Search for the cell housing the specified text and yield its (x, y) center coordinate. 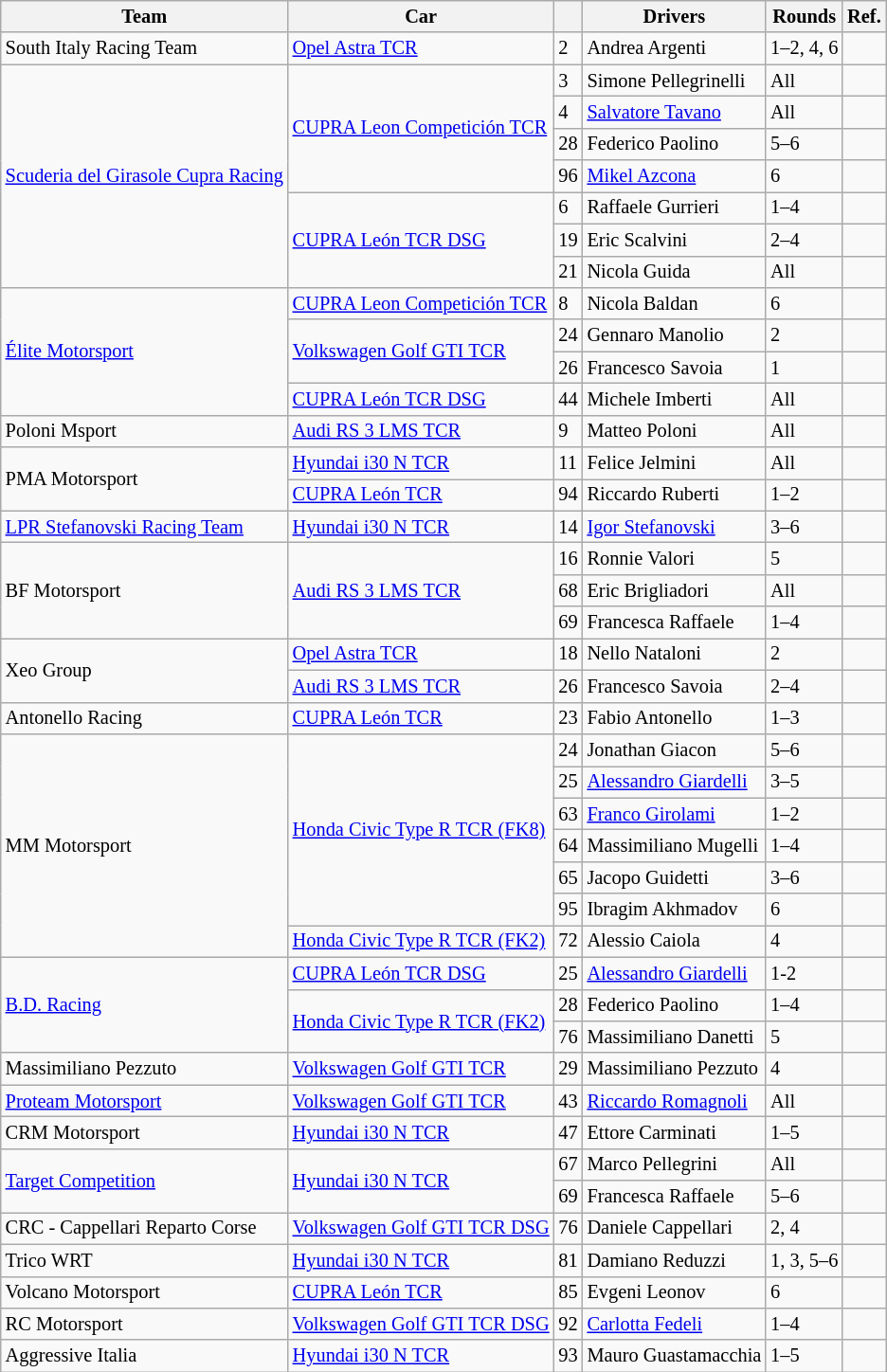
8 (569, 303)
47 (569, 1132)
9 (569, 431)
Riccardo Ruberti (675, 495)
PMA Motorsport (144, 479)
67 (569, 1164)
1-2 (804, 973)
Matteo Poloni (675, 431)
Jonathan Giacon (675, 749)
64 (569, 845)
94 (569, 495)
LPR Stefanovski Racing Team (144, 527)
Felice Jelmini (675, 463)
Riccardo Romagnoli (675, 1101)
Team (144, 16)
85 (569, 1292)
93 (569, 1356)
RC Motorsport (144, 1324)
81 (569, 1260)
3 (569, 81)
Alessio Caiola (675, 941)
14 (569, 527)
Damiano Reduzzi (675, 1260)
Poloni Msport (144, 431)
21 (569, 272)
Car (421, 16)
29 (569, 1069)
Igor Stefanovski (675, 527)
CRC - Cappellari Reparto Corse (144, 1228)
Michele Imberti (675, 399)
92 (569, 1324)
23 (569, 718)
Jacopo Guidetti (675, 877)
Mikel Azcona (675, 176)
Drivers (675, 16)
19 (569, 240)
Ref. (864, 16)
Eric Scalvini (675, 240)
95 (569, 910)
96 (569, 176)
Simone Pellegrinelli (675, 81)
Xeo Group (144, 669)
Aggressive Italia (144, 1356)
Honda Civic Type R TCR (FK8) (421, 829)
Massimiliano Mugelli (675, 845)
Massimiliano Danetti (675, 1037)
Gennaro Manolio (675, 335)
1 (804, 368)
Fabio Antonello (675, 718)
2, 4 (804, 1228)
Carlotta Fedeli (675, 1324)
63 (569, 814)
Evgeni Leonov (675, 1292)
South Italy Racing Team (144, 48)
Eric Brigliadori (675, 590)
Nicola Baldan (675, 303)
Ibragim Akhmadov (675, 910)
Élite Motorsport (144, 351)
Daniele Cappellari (675, 1228)
BF Motorsport (144, 589)
Andrea Argenti (675, 48)
1–3 (804, 718)
44 (569, 399)
1, 3, 5–6 (804, 1260)
Nicola Guida (675, 272)
72 (569, 941)
Proteam Motorsport (144, 1101)
Rounds (804, 16)
Ronnie Valori (675, 558)
B.D. Racing (144, 1004)
Antonello Racing (144, 718)
65 (569, 877)
16 (569, 558)
Volcano Motorsport (144, 1292)
Scuderia del Girasole Cupra Racing (144, 176)
Target Competition (144, 1181)
1–2, 4, 6 (804, 48)
Salvatore Tavano (675, 112)
68 (569, 590)
Ettore Carminati (675, 1132)
Raffaele Gurrieri (675, 208)
43 (569, 1101)
Franco Girolami (675, 814)
MM Motorsport (144, 845)
Trico WRT (144, 1260)
Marco Pellegrini (675, 1164)
CRM Motorsport (144, 1132)
18 (569, 654)
3–5 (804, 782)
Nello Nataloni (675, 654)
11 (569, 463)
Mauro Guastamacchia (675, 1356)
